Return the (X, Y) coordinate for the center point of the cell that contains the specified text.  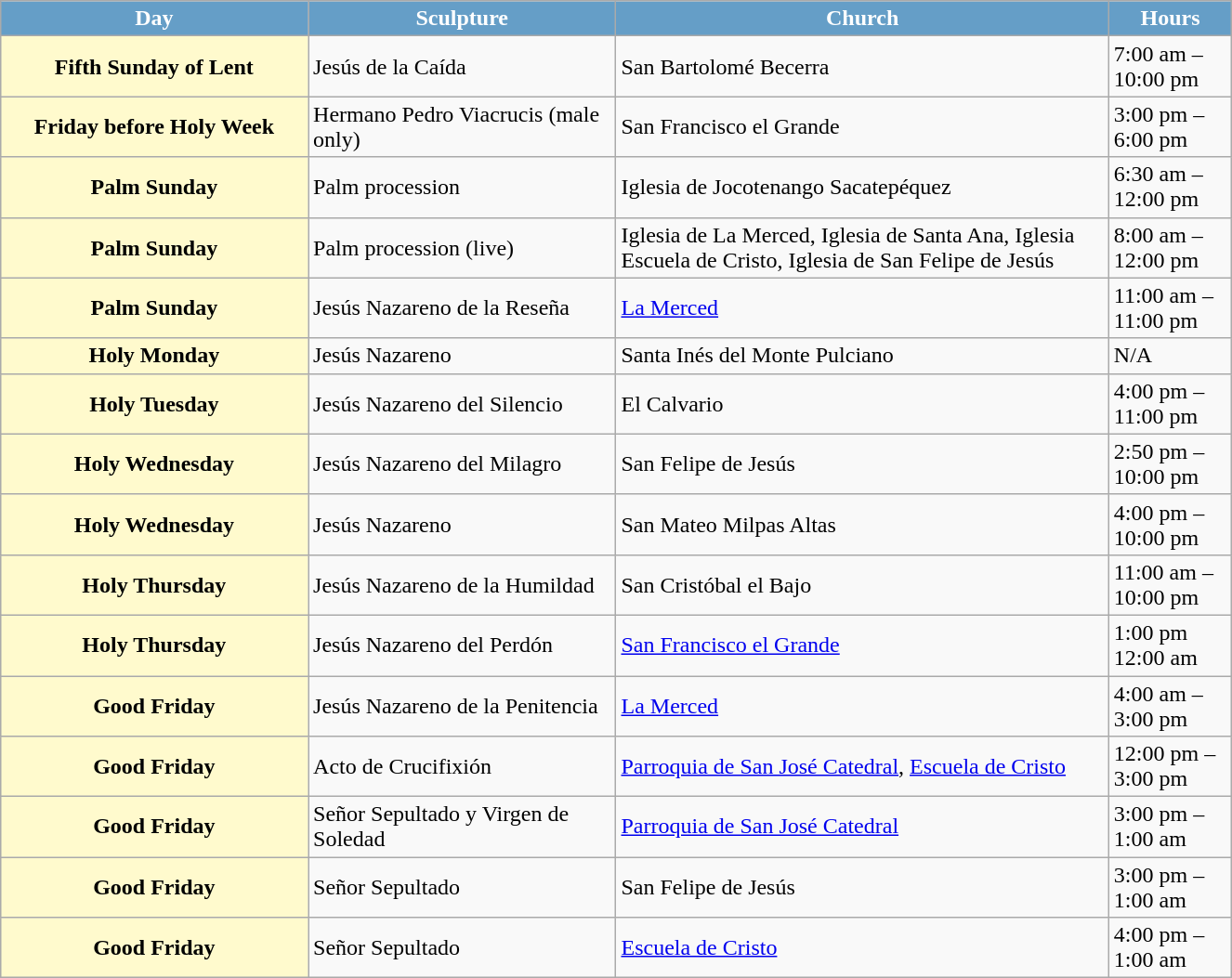
San Bartolomé Becerra (862, 67)
Jesús Nazareno de la Penitencia (463, 706)
Holy Monday (154, 356)
Escuela de Cristo (862, 947)
Parroquia de San José Catedral (862, 827)
6:30 am – 12:00 pm (1171, 188)
Jesús Nazareno del Silencio (463, 403)
Hours (1171, 19)
3:00 pm – 6:00 pm (1171, 126)
4:00 pm – 1:00 am (1171, 947)
Palm procession (463, 188)
Holy Tuesday (154, 403)
San Mateo Milpas Altas (862, 524)
N/A (1171, 356)
Santa Inés del Monte Pulciano (862, 356)
4:00 pm – 11:00 pm (1171, 403)
El Calvario (862, 403)
4:00 am – 3:00 pm (1171, 706)
8:00 am – 12:00 pm (1171, 247)
Jesús Nazareno de la Humildad (463, 585)
1:00 pm 12:00 am (1171, 645)
Jesús de la Caída (463, 67)
Señor Sepultado y Virgen de Soledad (463, 827)
Iglesia de La Merced, Iglesia de Santa Ana, Iglesia Escuela de Cristo, Iglesia de San Felipe de Jesús (862, 247)
Fifth Sunday of Lent (154, 67)
Jesús Nazareno del Perdón (463, 645)
Sculpture (463, 19)
12:00 pm – 3:00 pm (1171, 767)
San Cristóbal el Bajo (862, 585)
Palm procession (live) (463, 247)
11:00 am – 11:00 pm (1171, 308)
Day (154, 19)
Church (862, 19)
Hermano Pedro Viacrucis (male only) (463, 126)
Parroquia de San José Catedral, Escuela de Cristo (862, 767)
Jesús Nazareno del Milagro (463, 464)
Friday before Holy Week (154, 126)
Iglesia de Jocotenango Sacatepéquez (862, 188)
11:00 am – 10:00 pm (1171, 585)
Jesús Nazareno de la Reseña (463, 308)
Acto de Crucifixión (463, 767)
4:00 pm – 10:00 pm (1171, 524)
2:50 pm – 10:00 pm (1171, 464)
7:00 am – 10:00 pm (1171, 67)
